Scan for the cell matching the given text and deliver its (x, y) coordinate at center. 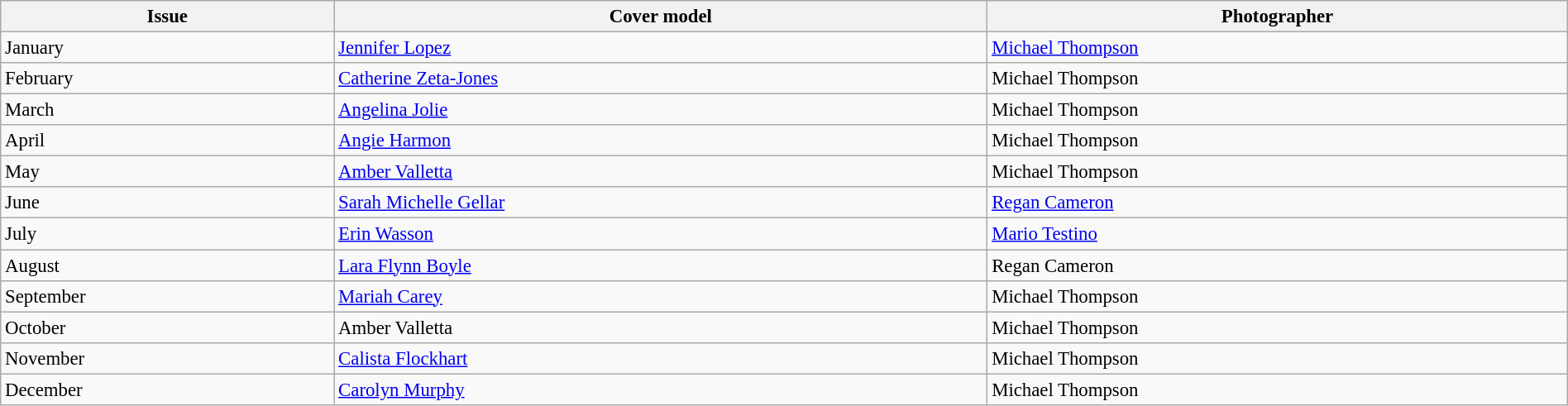
Carolyn Murphy (661, 389)
Lara Flynn Boyle (661, 265)
Cover model (661, 17)
April (167, 141)
Erin Wasson (661, 234)
Mariah Carey (661, 296)
August (167, 265)
March (167, 110)
December (167, 389)
Angie Harmon (661, 141)
Angelina Jolie (661, 110)
Mario Testino (1277, 234)
Issue (167, 17)
Calista Flockhart (661, 358)
July (167, 234)
January (167, 48)
June (167, 203)
Sarah Michelle Gellar (661, 203)
February (167, 79)
November (167, 358)
Jennifer Lopez (661, 48)
Photographer (1277, 17)
October (167, 327)
May (167, 172)
Catherine Zeta-Jones (661, 79)
September (167, 296)
